Determine the (x, y) coordinate at the center of the cell enclosing the given text.  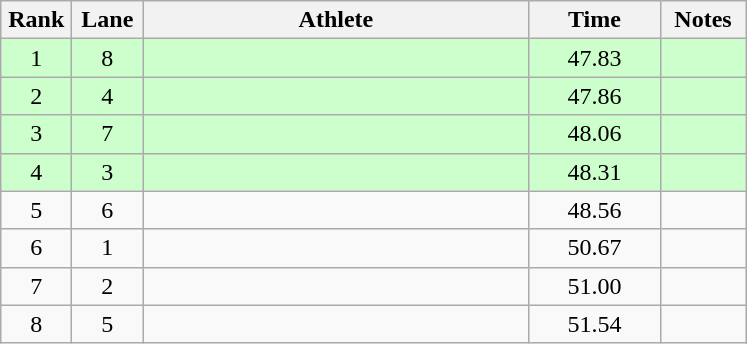
Notes (703, 20)
Rank (36, 20)
Athlete (336, 20)
51.54 (594, 324)
48.31 (594, 172)
47.83 (594, 58)
50.67 (594, 248)
51.00 (594, 286)
48.06 (594, 134)
Lane (108, 20)
47.86 (594, 96)
Time (594, 20)
48.56 (594, 210)
